Search for the cell housing the specified text and yield its [X, Y] center coordinate. 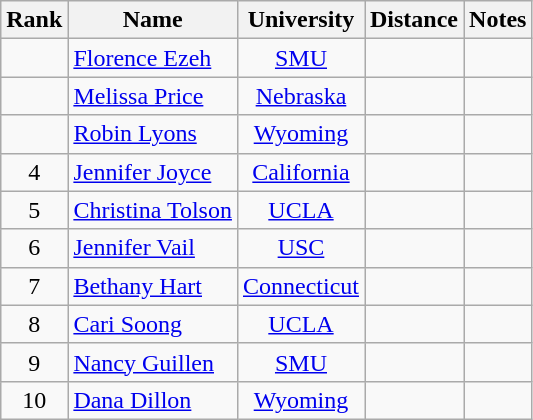
7 [34, 286]
Cari Soong [153, 324]
Distance [414, 20]
6 [34, 248]
Dana Dillon [153, 400]
8 [34, 324]
Robin Lyons [153, 134]
Melissa Price [153, 96]
Notes [498, 20]
Bethany Hart [153, 286]
10 [34, 400]
Nancy Guillen [153, 362]
Jennifer Joyce [153, 172]
Christina Tolson [153, 210]
4 [34, 172]
Name [153, 20]
Jennifer Vail [153, 248]
Rank [34, 20]
Connecticut [300, 286]
University [300, 20]
California [300, 172]
Florence Ezeh [153, 58]
Nebraska [300, 96]
9 [34, 362]
5 [34, 210]
USC [300, 248]
